Scan for the cell matching the given text and deliver its [x, y] coordinate at center. 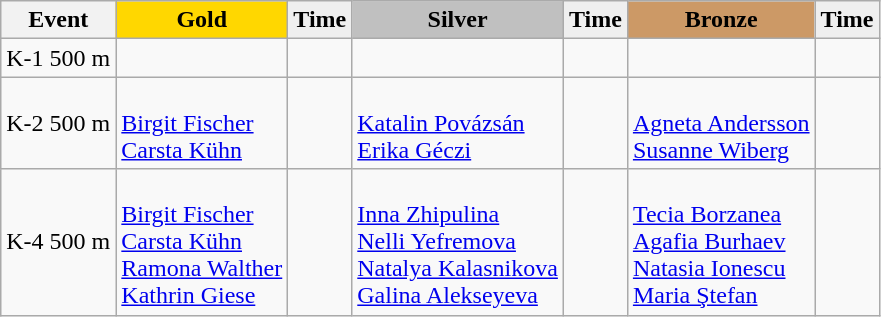
Silver [458, 20]
K-4 500 m [58, 242]
Inna ZhipulinaNelli YefremovaNatalya KalasnikovaGalina Alekseyeva [458, 242]
Bronze [721, 20]
K-1 500 m [58, 58]
Birgit FischerCarsta KühnRamona WaltherKathrin Giese [202, 242]
Birgit FischerCarsta Kühn [202, 123]
Tecia BorzaneaAgafia BurhaevNatasia IonescuMaria Ştefan [721, 242]
Event [58, 20]
Gold [202, 20]
Agneta AnderssonSusanne Wiberg [721, 123]
K-2 500 m [58, 123]
Katalin PovázsánErika Géczi [458, 123]
